Provide the (x, y) coordinate of the cell's center where the given text is located.  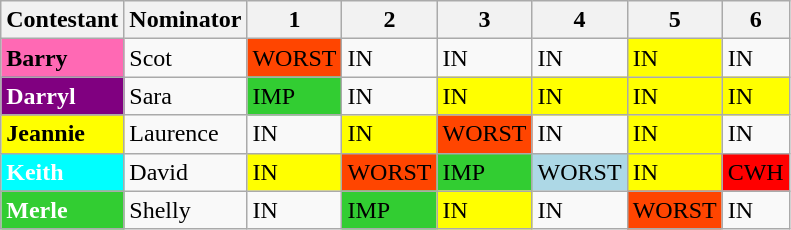
Contestant (62, 20)
Shelly (186, 210)
2 (390, 20)
Darryl (62, 96)
Jeannie (62, 134)
Barry (62, 58)
Keith (62, 172)
1 (294, 20)
6 (756, 20)
Nominator (186, 20)
3 (484, 20)
4 (580, 20)
Scot (186, 58)
Laurence (186, 134)
CWH (756, 172)
5 (674, 20)
Sara (186, 96)
Merle (62, 210)
David (186, 172)
